Extract the [X, Y] coordinate from the center of the cell holding the provided text.  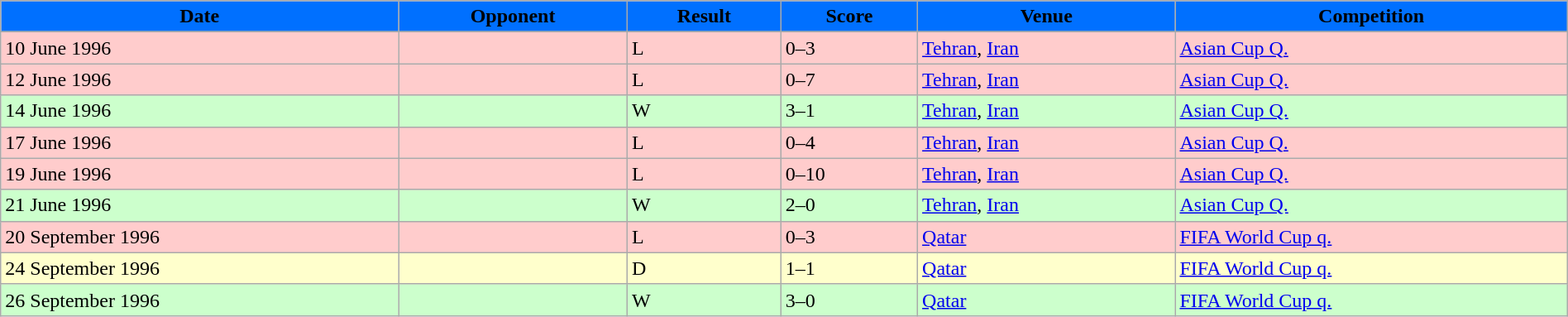
D [704, 268]
Date [200, 17]
0–10 [849, 174]
Opponent [513, 17]
3–1 [849, 111]
19 June 1996 [200, 174]
0–4 [849, 142]
14 June 1996 [200, 111]
24 September 1996 [200, 268]
2–0 [849, 205]
0–7 [849, 79]
Score [849, 17]
1–1 [849, 268]
Result [704, 17]
20 September 1996 [200, 237]
Competition [1371, 17]
17 June 1996 [200, 142]
26 September 1996 [200, 300]
12 June 1996 [200, 79]
21 June 1996 [200, 205]
3–0 [849, 300]
Venue [1047, 17]
10 June 1996 [200, 48]
